Scan for the cell matching the given text and deliver its (X, Y) coordinate at center. 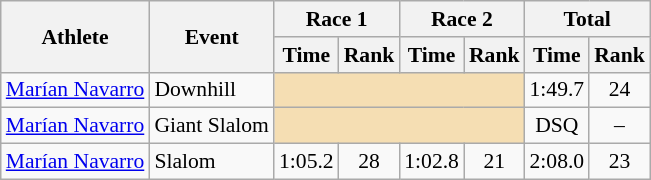
2:08.0 (556, 162)
Athlete (76, 36)
23 (620, 162)
1:49.7 (556, 90)
24 (620, 90)
Event (212, 36)
Race 2 (462, 19)
Slalom (212, 162)
1:05.2 (306, 162)
Giant Slalom (212, 126)
1:02.8 (432, 162)
Total (586, 19)
28 (370, 162)
DSQ (556, 126)
Downhill (212, 90)
Race 1 (336, 19)
21 (494, 162)
– (620, 126)
